Locate the cell with the specified text and output its [X, Y] center coordinate. 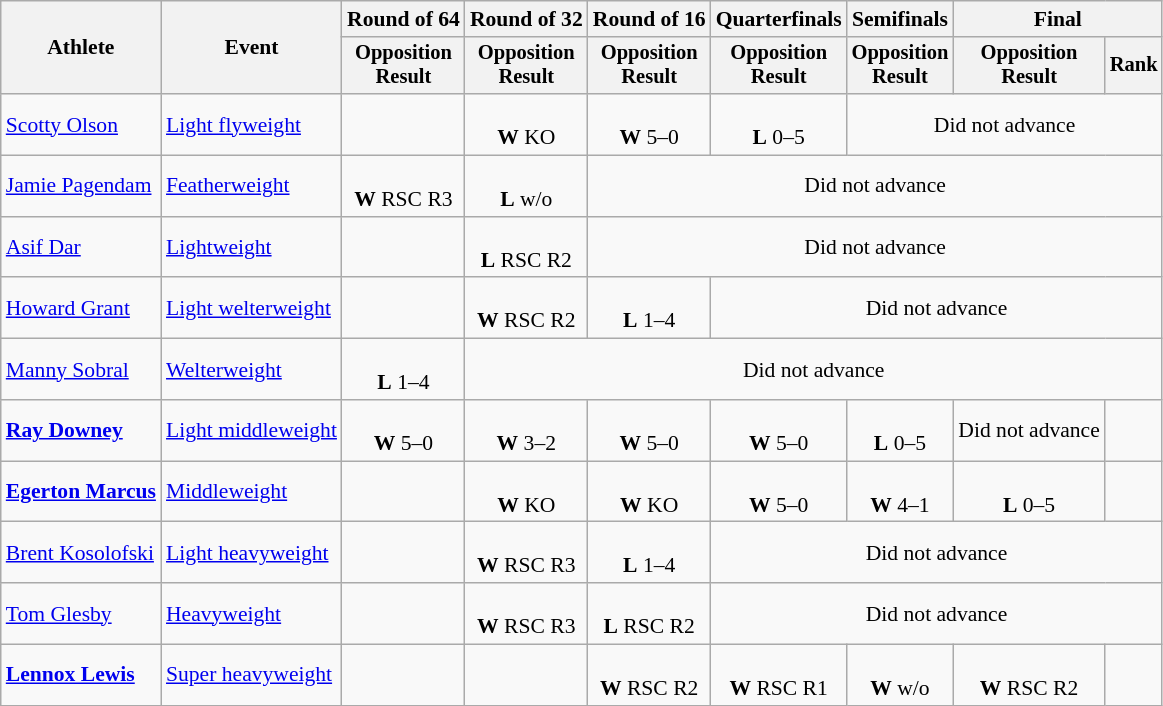
W 4–1 [900, 492]
Rank [1134, 66]
Heavyweight [252, 614]
Middleweight [252, 492]
Ray Downey [81, 430]
W w/o [900, 676]
Quarterfinals [779, 19]
Light heavyweight [252, 552]
Semifinals [900, 19]
Featherweight [252, 186]
Howard Grant [81, 308]
Welterweight [252, 370]
Round of 64 [404, 19]
Light middleweight [252, 430]
Asif Dar [81, 248]
Tom Glesby [81, 614]
Light flyweight [252, 124]
Athlete [81, 48]
W RSC R1 [779, 676]
Lightweight [252, 248]
Brent Kosolofski [81, 552]
Light welterweight [252, 308]
Lennox Lewis [81, 676]
Scotty Olson [81, 124]
W 3–2 [526, 430]
Manny Sobral [81, 370]
L w/o [526, 186]
Round of 32 [526, 19]
Super heavyweight [252, 676]
Round of 16 [650, 19]
Egerton Marcus [81, 492]
Final [1058, 19]
Event [252, 48]
Jamie Pagendam [81, 186]
